Return [X, Y] of the center of cell containing provided text 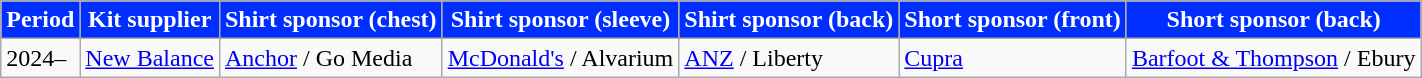
New Balance [150, 58]
McDonald's / Alvarium [560, 58]
Shirt sponsor (sleeve) [560, 20]
Barfoot & Thompson / Ebury [1274, 58]
Kit supplier [150, 20]
ANZ / Liberty [789, 58]
Short sponsor (front) [1013, 20]
2024– [40, 58]
Short sponsor (back) [1274, 20]
Period [40, 20]
Shirt sponsor (chest) [330, 20]
Anchor / Go Media [330, 58]
Cupra [1013, 58]
Shirt sponsor (back) [789, 20]
